Locate the cell with the specified text and output its (X, Y) center coordinate. 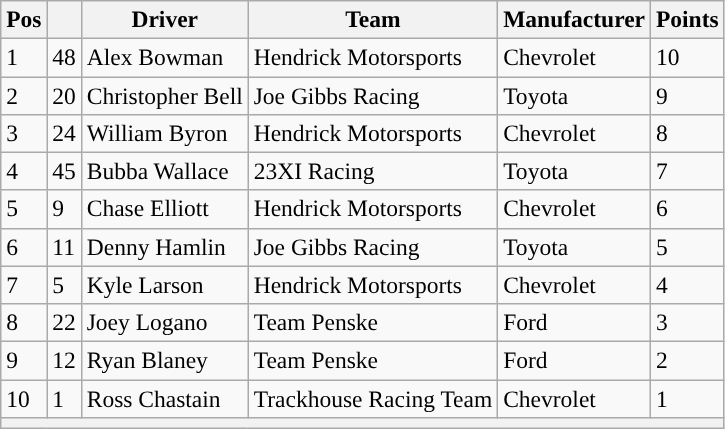
Trackhouse Racing Team (372, 398)
Denny Hamlin (164, 247)
45 (64, 171)
William Byron (164, 133)
Manufacturer (574, 19)
24 (64, 133)
Alex Bowman (164, 57)
Team (372, 19)
Points (687, 19)
Chase Elliott (164, 209)
Driver (164, 19)
22 (64, 322)
20 (64, 95)
Joey Logano (164, 322)
12 (64, 360)
48 (64, 57)
23XI Racing (372, 171)
Bubba Wallace (164, 171)
Kyle Larson (164, 285)
Christopher Bell (164, 95)
Ryan Blaney (164, 360)
11 (64, 247)
Ross Chastain (164, 398)
Pos (24, 19)
